Return (x, y) of the center of cell containing provided text 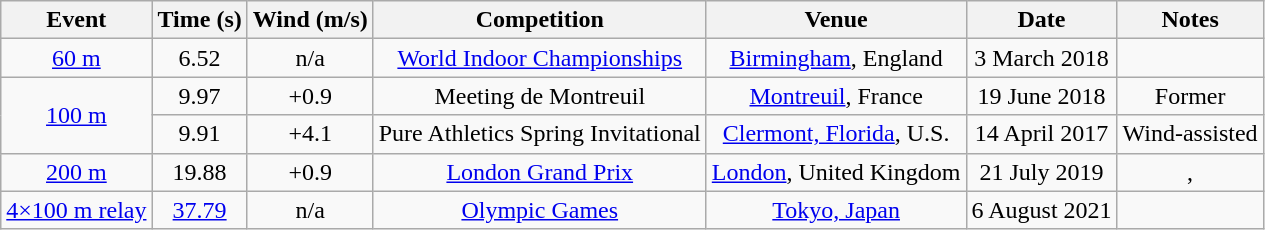
Event (76, 20)
Wind-assisted (1190, 134)
Time (s) (200, 20)
Clermont, Florida, U.S. (836, 134)
Date (1042, 20)
Wind (m/s) (310, 20)
9.91 (200, 134)
100 m (76, 115)
6.52 (200, 58)
Olympic Games (540, 210)
Competition (540, 20)
19.88 (200, 172)
Montreuil, France (836, 96)
3 March 2018 (1042, 58)
London Grand Prix (540, 172)
, (1190, 172)
6 August 2021 (1042, 210)
Meeting de Montreuil (540, 96)
Former (1190, 96)
19 June 2018 (1042, 96)
37.79 (200, 210)
60 m (76, 58)
Venue (836, 20)
Tokyo, Japan (836, 210)
London, United Kingdom (836, 172)
Notes (1190, 20)
World Indoor Championships (540, 58)
4×100 m relay (76, 210)
21 July 2019 (1042, 172)
+4.1 (310, 134)
Birmingham, England (836, 58)
9.97 (200, 96)
14 April 2017 (1042, 134)
200 m (76, 172)
Pure Athletics Spring Invitational (540, 134)
